Return the [X, Y] coordinate for the center point of the cell that contains the specified text.  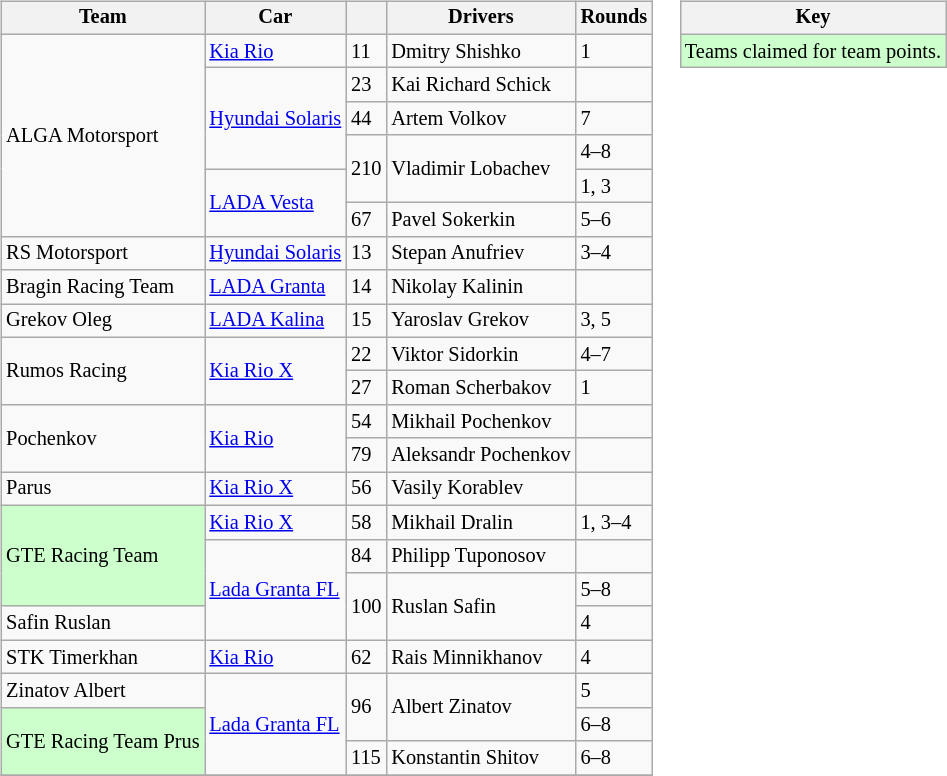
GTE Racing Team [102, 556]
96 [366, 708]
4–8 [614, 152]
54 [366, 422]
Artem Volkov [480, 119]
1, 3 [614, 186]
5–6 [614, 220]
GTE Racing Team Prus [102, 740]
Vladimir Lobachev [480, 168]
79 [366, 455]
100 [366, 606]
Stepan Anufriev [480, 253]
RS Motorsport [102, 253]
62 [366, 657]
Yaroslav Grekov [480, 321]
ALGA Motorsport [102, 135]
Rais Minnikhanov [480, 657]
14 [366, 287]
15 [366, 321]
5 [614, 691]
Ruslan Safin [480, 606]
Vasily Korablev [480, 489]
5–8 [614, 590]
84 [366, 556]
44 [366, 119]
Roman Scherbakov [480, 388]
11 [366, 51]
7 [614, 119]
4–7 [614, 354]
Rumos Racing [102, 370]
Viktor Sidorkin [480, 354]
Philipp Tuponosov [480, 556]
Albert Zinatov [480, 708]
Kai Richard Schick [480, 85]
Drivers [480, 18]
3–4 [614, 253]
1, 3–4 [614, 522]
Zinatov Albert [102, 691]
210 [366, 168]
Rounds [614, 18]
LADA Kalina [275, 321]
Pochenkov [102, 438]
27 [366, 388]
56 [366, 489]
Bragin Racing Team [102, 287]
115 [366, 758]
Mikhail Dralin [480, 522]
Nikolay Kalinin [480, 287]
Aleksandr Pochenkov [480, 455]
Car [275, 18]
LADA Granta [275, 287]
22 [366, 354]
Parus [102, 489]
Key [813, 18]
Pavel Sokerkin [480, 220]
Konstantin Shitov [480, 758]
Team [102, 18]
Dmitry Shishko [480, 51]
67 [366, 220]
Teams claimed for team points. [813, 51]
13 [366, 253]
Safin Ruslan [102, 623]
Mikhail Pochenkov [480, 422]
Grekov Oleg [102, 321]
LADA Vesta [275, 202]
23 [366, 85]
STK Timerkhan [102, 657]
3, 5 [614, 321]
58 [366, 522]
